Locate the cell with the specified text and output its [X, Y] center coordinate. 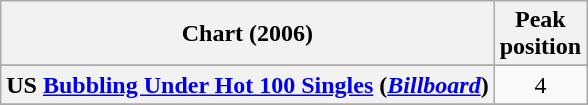
4 [540, 85]
Peakposition [540, 34]
Chart (2006) [248, 34]
US Bubbling Under Hot 100 Singles (Billboard) [248, 85]
